Identify which cell holds the provided text, then report its (x, y) central coordinate. 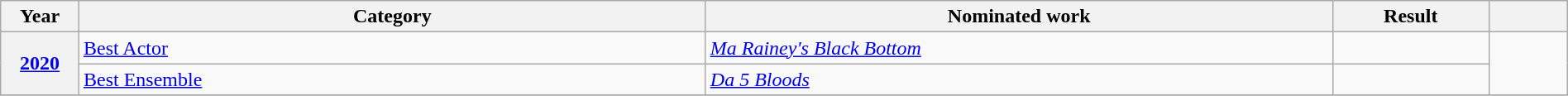
Best Ensemble (392, 79)
Ma Rainey's Black Bottom (1019, 48)
2020 (40, 64)
Result (1411, 17)
Nominated work (1019, 17)
Best Actor (392, 48)
Da 5 Bloods (1019, 79)
Category (392, 17)
Year (40, 17)
